Locate the cell with the specified text and output its [X, Y] center coordinate. 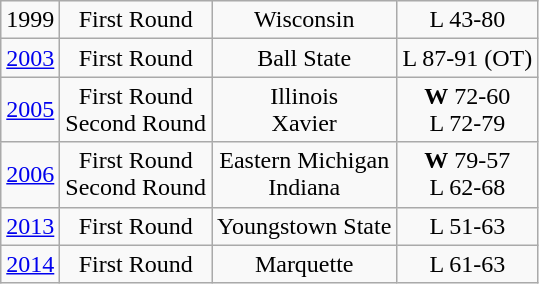
W 72-60L 72-79 [468, 110]
2014 [30, 264]
L 61-63 [468, 264]
L 51-63 [468, 226]
2005 [30, 110]
IllinoisXavier [304, 110]
L 87-91 (OT) [468, 58]
Ball State [304, 58]
Marquette [304, 264]
2013 [30, 226]
Eastern MichiganIndiana [304, 174]
2006 [30, 174]
W 79-57L 62-68 [468, 174]
1999 [30, 20]
Youngstown State [304, 226]
2003 [30, 58]
L 43-80 [468, 20]
Wisconsin [304, 20]
